Pinpoint the cell where the given text exists, returning its [X, Y] midpoint coordinate. 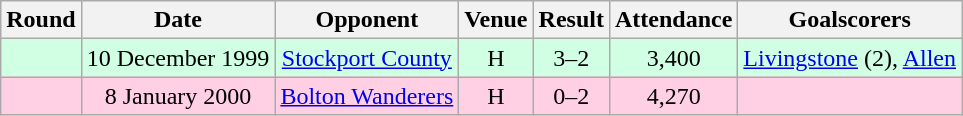
Attendance [673, 20]
0–2 [571, 96]
8 January 2000 [178, 96]
Goalscorers [850, 20]
10 December 1999 [178, 58]
Opponent [367, 20]
Date [178, 20]
Venue [496, 20]
Stockport County [367, 58]
4,270 [673, 96]
3,400 [673, 58]
Livingstone (2), Allen [850, 58]
Result [571, 20]
3–2 [571, 58]
Round [41, 20]
Bolton Wanderers [367, 96]
